Output the (x, y) coordinate of the center of the cell containing the given text.  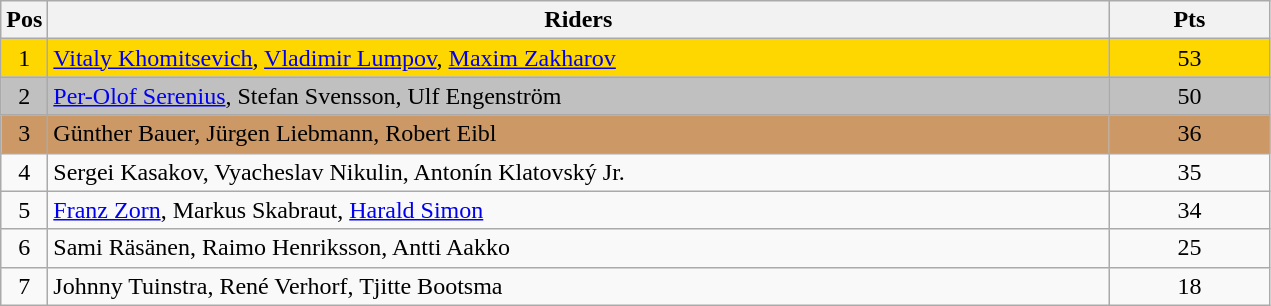
34 (1190, 210)
25 (1190, 248)
Pos (24, 20)
Franz Zorn, Markus Skabraut, Harald Simon (578, 210)
7 (24, 286)
2 (24, 96)
18 (1190, 286)
36 (1190, 134)
Johnny Tuinstra, René Verhorf, Tjitte Bootsma (578, 286)
6 (24, 248)
Sergei Kasakov, Vyacheslav Nikulin, Antonín Klatovský Jr. (578, 172)
Sami Räsänen, Raimo Henriksson, Antti Aakko (578, 248)
3 (24, 134)
4 (24, 172)
50 (1190, 96)
Günther Bauer, Jürgen Liebmann, Robert Eibl (578, 134)
35 (1190, 172)
Vitaly Khomitsevich, Vladimir Lumpov, Maxim Zakharov (578, 58)
5 (24, 210)
1 (24, 58)
Riders (578, 20)
53 (1190, 58)
Pts (1190, 20)
Per-Olof Serenius, Stefan Svensson, Ulf Engenström (578, 96)
